Search for the cell housing the specified text and yield its (X, Y) center coordinate. 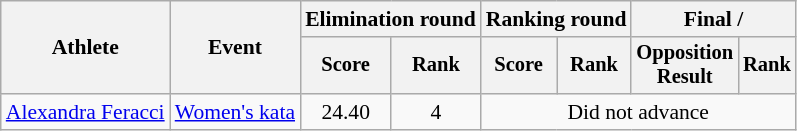
4 (436, 112)
Women's kata (235, 112)
OppositionResult (684, 66)
Alexandra Feracci (86, 112)
Athlete (86, 48)
Elimination round (390, 19)
Did not advance (638, 112)
Event (235, 48)
Final / (713, 19)
Ranking round (556, 19)
24.40 (346, 112)
